Detect which cell encompasses the target text, then output its [X, Y] center coordinate. 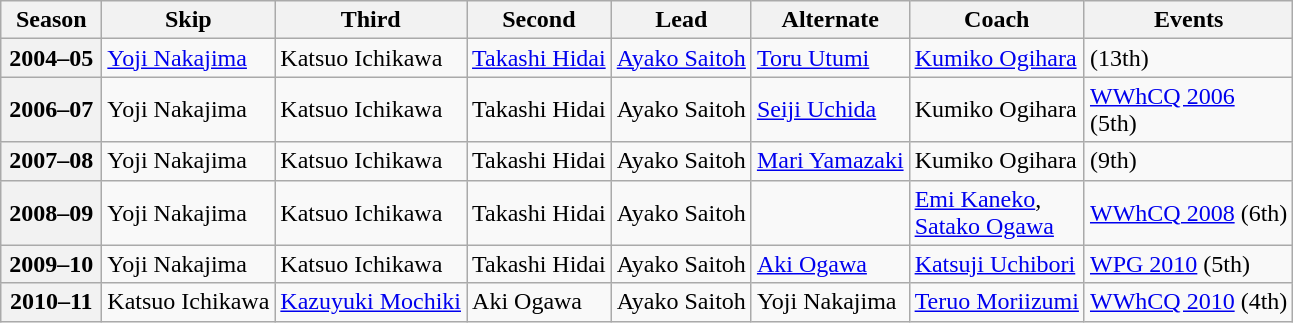
2004–05 [52, 58]
2010–11 [52, 302]
2006–07 [52, 110]
Second [540, 20]
Coach [996, 20]
Third [371, 20]
2007–08 [52, 161]
Season [52, 20]
2009–10 [52, 264]
Toru Utumi [830, 58]
WWhCQ 2008 (6th) [1188, 212]
Emi Kaneko,Satako Ogawa [996, 212]
Mari Yamazaki [830, 161]
Kazuyuki Mochiki [371, 302]
Teruo Moriizumi [996, 302]
Seiji Uchida [830, 110]
Lead [681, 20]
(9th) [1188, 161]
WPG 2010 (5th) [1188, 264]
Katsuji Uchibori [996, 264]
Events [1188, 20]
(13th) [1188, 58]
Alternate [830, 20]
WWhCQ 2006 (5th) [1188, 110]
Skip [188, 20]
2008–09 [52, 212]
WWhCQ 2010 (4th) [1188, 302]
